Provide the (X, Y) coordinate of the cell's center where the given text is located.  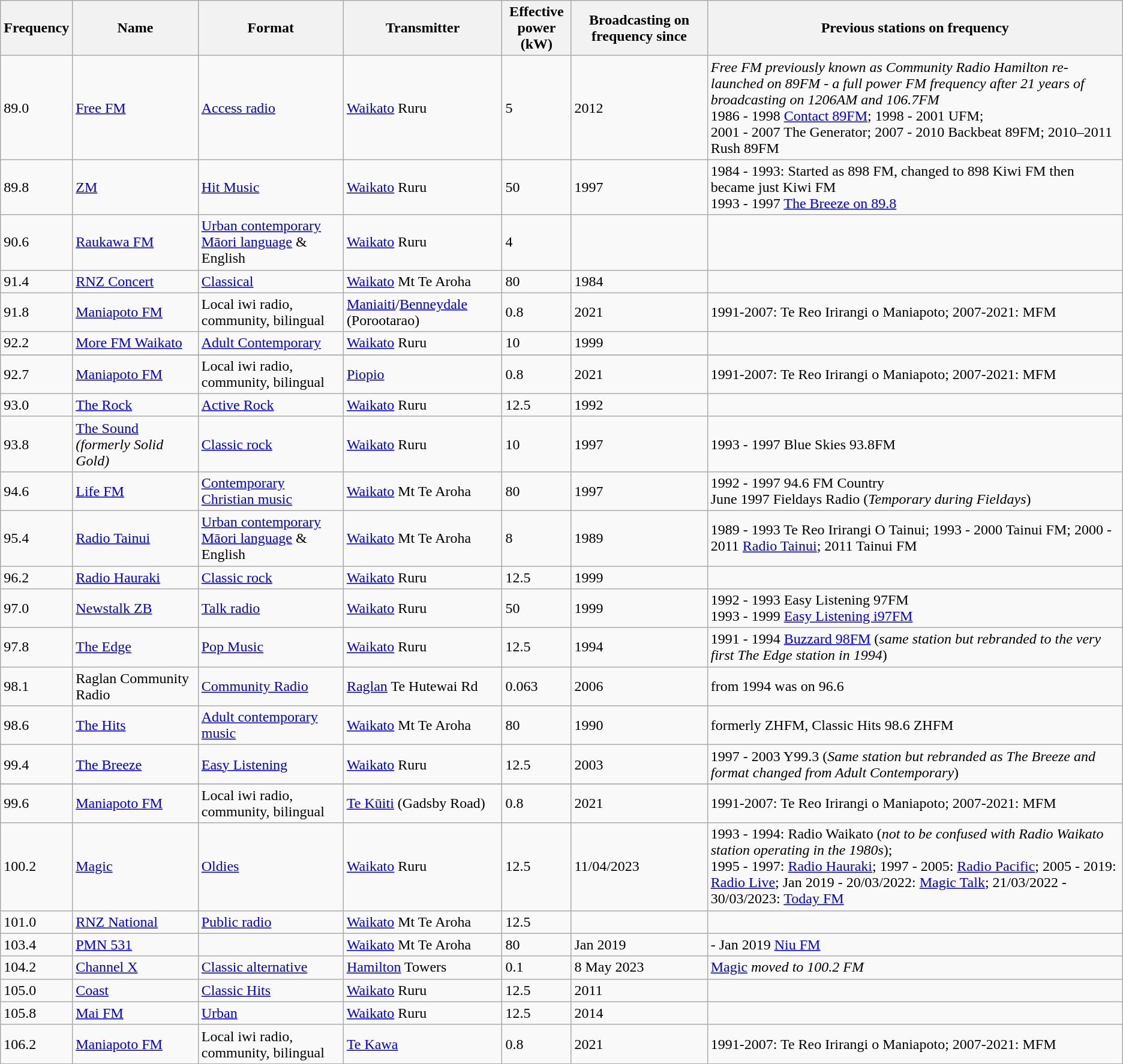
Coast (136, 990)
Hit Music (271, 187)
Effectivepower (kW) (536, 28)
2012 (639, 108)
The Breeze (136, 764)
formerly ZHFM, Classic Hits 98.6 ZHFM (915, 726)
100.2 (37, 867)
11/04/2023 (639, 867)
Name (136, 28)
Frequency (37, 28)
1984 (639, 281)
105.0 (37, 990)
RNZ National (136, 922)
92.7 (37, 374)
Contemporary Christian music (271, 491)
Active Rock (271, 405)
101.0 (37, 922)
106.2 (37, 1044)
5 (536, 108)
104.2 (37, 967)
Jan 2019 (639, 945)
2014 (639, 1013)
Broadcasting on frequency since (639, 28)
2006 (639, 686)
2003 (639, 764)
1997 - 2003 Y99.3 (Same station but rebranded as The Breeze and format changed from Adult Contemporary) (915, 764)
0.1 (536, 967)
1993 - 1997 Blue Skies 93.8FM (915, 444)
1990 (639, 726)
Life FM (136, 491)
2011 (639, 990)
Easy Listening (271, 764)
Te Kūiti (Gadsby Road) (422, 804)
Newstalk ZB (136, 608)
Radio Hauraki (136, 578)
Community Radio (271, 686)
Pop Music (271, 648)
Channel X (136, 967)
Piopio (422, 374)
1994 (639, 648)
1989 - 1993 Te Reo Irirangi O Tainui; 1993 - 2000 Tainui FM; 2000 - 2011 Radio Tainui; 2011 Tainui FM (915, 538)
1991 - 1994 Buzzard 98FM (same station but rebranded to the very first The Edge station in 1994) (915, 648)
The Sound (formerly Solid Gold) (136, 444)
- Jan 2019 Niu FM (915, 945)
91.4 (37, 281)
8 (536, 538)
Classical (271, 281)
1989 (639, 538)
94.6 (37, 491)
8 May 2023 (639, 967)
Mai FM (136, 1013)
The Edge (136, 648)
Adult Contemporary (271, 343)
99.4 (37, 764)
Access radio (271, 108)
Hamilton Towers (422, 967)
89.8 (37, 187)
97.0 (37, 608)
Free FM (136, 108)
Urban (271, 1013)
98.6 (37, 726)
92.2 (37, 343)
91.8 (37, 312)
Radio Tainui (136, 538)
95.4 (37, 538)
0.063 (536, 686)
Raukawa FM (136, 242)
1992 (639, 405)
Magic (136, 867)
Transmitter (422, 28)
97.8 (37, 648)
Raglan Community Radio (136, 686)
99.6 (37, 804)
Talk radio (271, 608)
93.8 (37, 444)
Public radio (271, 922)
The Rock (136, 405)
More FM Waikato (136, 343)
Oldies (271, 867)
Classic alternative (271, 967)
Magic moved to 100.2 FM (915, 967)
103.4 (37, 945)
1992 - 1993 Easy Listening 97FM 1993 - 1999 Easy Listening i97FM (915, 608)
89.0 (37, 108)
Raglan Te Hutewai Rd (422, 686)
105.8 (37, 1013)
96.2 (37, 578)
Maniaiti/Benneydale (Porootarao) (422, 312)
98.1 (37, 686)
1992 - 1997 94.6 FM Country June 1997 Fieldays Radio (Temporary during Fieldays) (915, 491)
ZM (136, 187)
Classic Hits (271, 990)
Adult contemporary music (271, 726)
Previous stations on frequency (915, 28)
The Hits (136, 726)
4 (536, 242)
1984 - 1993: Started as 898 FM, changed to 898 Kiwi FM then became just Kiwi FM 1993 - 1997 The Breeze on 89.8 (915, 187)
Format (271, 28)
PMN 531 (136, 945)
RNZ Concert (136, 281)
90.6 (37, 242)
Te Kawa (422, 1044)
from 1994 was on 96.6 (915, 686)
93.0 (37, 405)
